Extract the (X, Y) coordinate from the center of the cell holding the provided text.  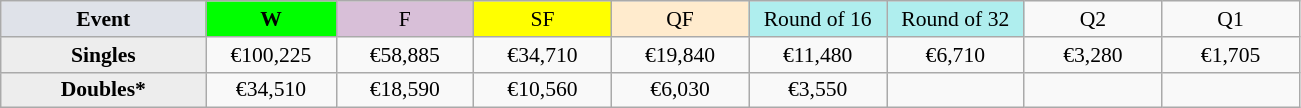
Q2 (1093, 19)
Singles (104, 55)
€34,510 (271, 90)
€10,560 (543, 90)
€18,590 (405, 90)
Round of 32 (955, 19)
€58,885 (405, 55)
€3,550 (818, 90)
€19,840 (680, 55)
Round of 16 (818, 19)
W (271, 19)
€34,710 (543, 55)
€1,705 (1231, 55)
F (405, 19)
€6,710 (955, 55)
Q1 (1231, 19)
€11,480 (818, 55)
€6,030 (680, 90)
SF (543, 19)
QF (680, 19)
Doubles* (104, 90)
€3,280 (1093, 55)
€100,225 (271, 55)
Event (104, 19)
